Locate the cell with the specified text and output its [X, Y] center coordinate. 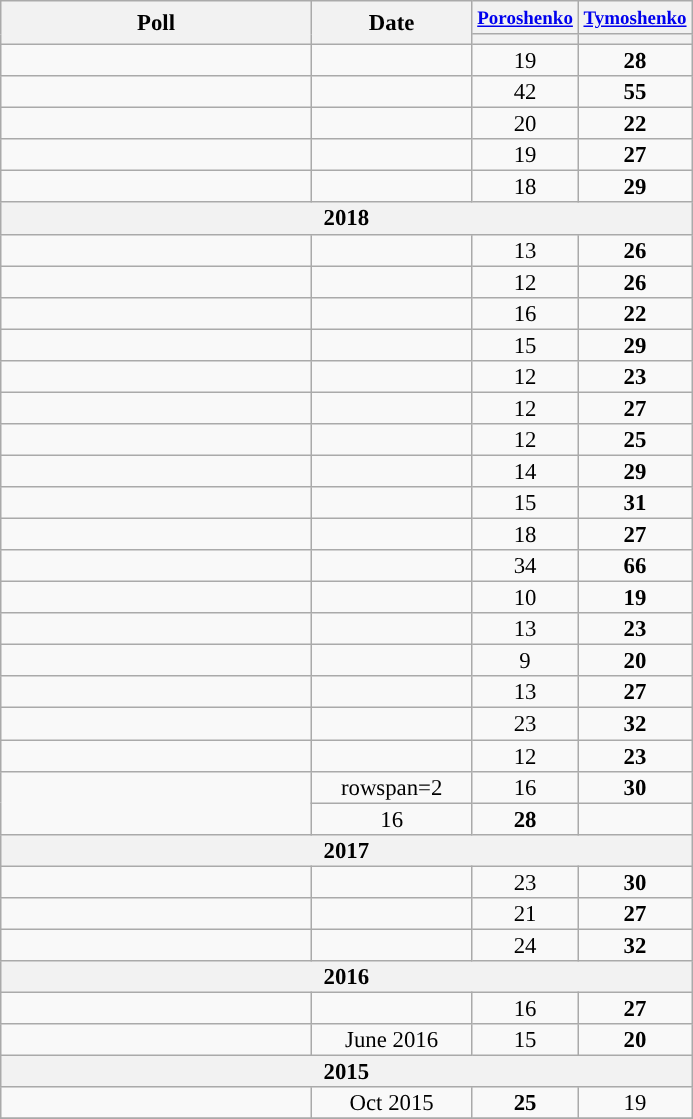
66 [635, 566]
21 [525, 914]
Poll [156, 23]
2016 [346, 977]
34 [525, 566]
2015 [346, 1072]
10 [525, 598]
55 [635, 92]
2018 [346, 219]
June 2016 [392, 1040]
2017 [346, 850]
24 [525, 945]
42 [525, 92]
Date [392, 23]
9 [525, 661]
Oct 2015 [392, 1103]
rowspan=2 [392, 787]
Poroshenko [525, 18]
31 [635, 503]
14 [525, 471]
Tymoshenko [635, 18]
